Extract the [x, y] coordinate from the center of the cell holding the provided text.  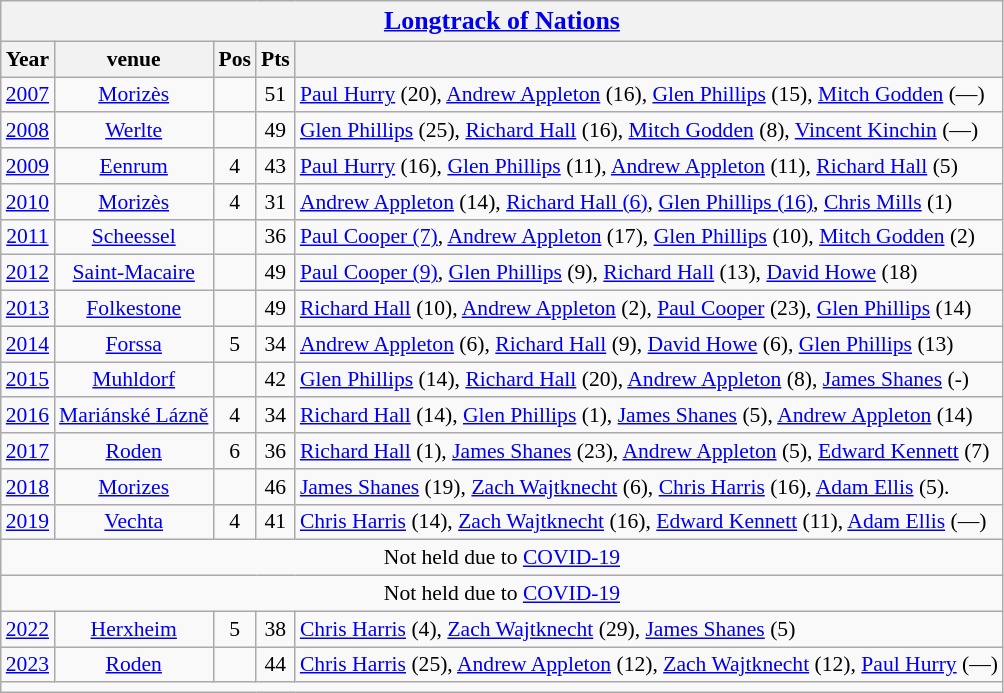
Glen Phillips (25), Richard Hall (16), Mitch Godden (8), Vincent Kinchin (—) [649, 131]
31 [276, 202]
6 [234, 451]
Glen Phillips (14), Richard Hall (20), Andrew Appleton (8), James Shanes (-) [649, 380]
Paul Cooper (7), Andrew Appleton (17), Glen Phillips (10), Mitch Godden (2) [649, 237]
Paul Hurry (16), Glen Phillips (11), Andrew Appleton (11), Richard Hall (5) [649, 166]
Mariánské Lázně [134, 416]
Werlte [134, 131]
Chris Harris (25), Andrew Appleton (12), Zach Wajtknecht (12), Paul Hurry (—) [649, 665]
2013 [28, 309]
38 [276, 629]
Richard Hall (10), Andrew Appleton (2), Paul Cooper (23), Glen Phillips (14) [649, 309]
2007 [28, 95]
Longtrack of Nations [502, 21]
Herxheim [134, 629]
2010 [28, 202]
2023 [28, 665]
Eenrum [134, 166]
Pts [276, 59]
2012 [28, 273]
2008 [28, 131]
Year [28, 59]
Chris Harris (4), Zach Wajtknecht (29), James Shanes (5) [649, 629]
James Shanes (19), Zach Wajtknecht (6), Chris Harris (16), Adam Ellis (5). [649, 487]
Pos [234, 59]
Andrew Appleton (6), Richard Hall (9), David Howe (6), Glen Phillips (13) [649, 344]
2015 [28, 380]
2019 [28, 522]
42 [276, 380]
44 [276, 665]
41 [276, 522]
Richard Hall (14), Glen Phillips (1), James Shanes (5), Andrew Appleton (14) [649, 416]
2014 [28, 344]
Muhldorf [134, 380]
Vechta [134, 522]
Richard Hall (1), James Shanes (23), Andrew Appleton (5), Edward Kennett (7) [649, 451]
2011 [28, 237]
43 [276, 166]
Chris Harris (14), Zach Wajtknecht (16), Edward Kennett (11), Adam Ellis (—) [649, 522]
Folkestone [134, 309]
Scheessel [134, 237]
venue [134, 59]
Paul Hurry (20), Andrew Appleton (16), Glen Phillips (15), Mitch Godden (—) [649, 95]
Forssa [134, 344]
46 [276, 487]
Saint-Macaire [134, 273]
2022 [28, 629]
51 [276, 95]
Andrew Appleton (14), Richard Hall (6), Glen Phillips (16), Chris Mills (1) [649, 202]
Paul Cooper (9), Glen Phillips (9), Richard Hall (13), David Howe (18) [649, 273]
Morizes [134, 487]
2009 [28, 166]
2018 [28, 487]
2017 [28, 451]
2016 [28, 416]
